Find where the given text appears and provide that cell's center as (X, Y) coordinate. 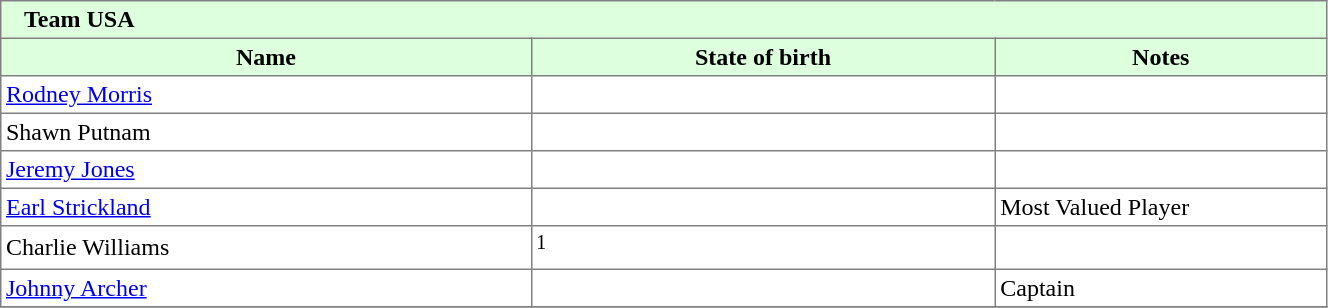
Team USA (664, 20)
Charlie Williams (266, 248)
State of birth (763, 57)
Johnny Archer (266, 289)
Name (266, 57)
Shawn Putnam (266, 132)
Notes (1160, 57)
1 (763, 248)
Earl Strickland (266, 207)
Rodney Morris (266, 95)
Jeremy Jones (266, 170)
Most Valued Player (1160, 207)
Captain (1160, 289)
